Detect which cell encompasses the target text, then output its [X, Y] center coordinate. 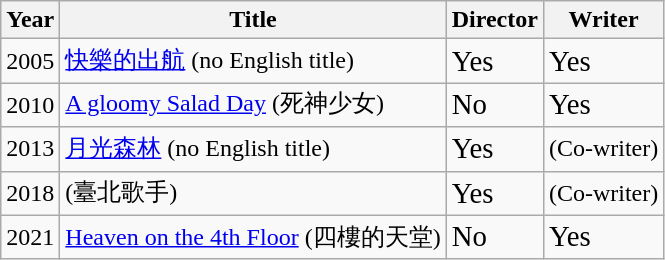
月光森林 (no English title) [253, 149]
2005 [30, 61]
(臺北歌手) [253, 193]
2010 [30, 105]
Director [494, 20]
2018 [30, 193]
Writer [603, 20]
Heaven on the 4th Floor (四樓的天堂) [253, 237]
2021 [30, 237]
A gloomy Salad Day (死神少女) [253, 105]
2013 [30, 149]
快樂的出航 (no English title) [253, 61]
Title [253, 20]
Year [30, 20]
